Locate the cell with the specified text and output its (x, y) center coordinate. 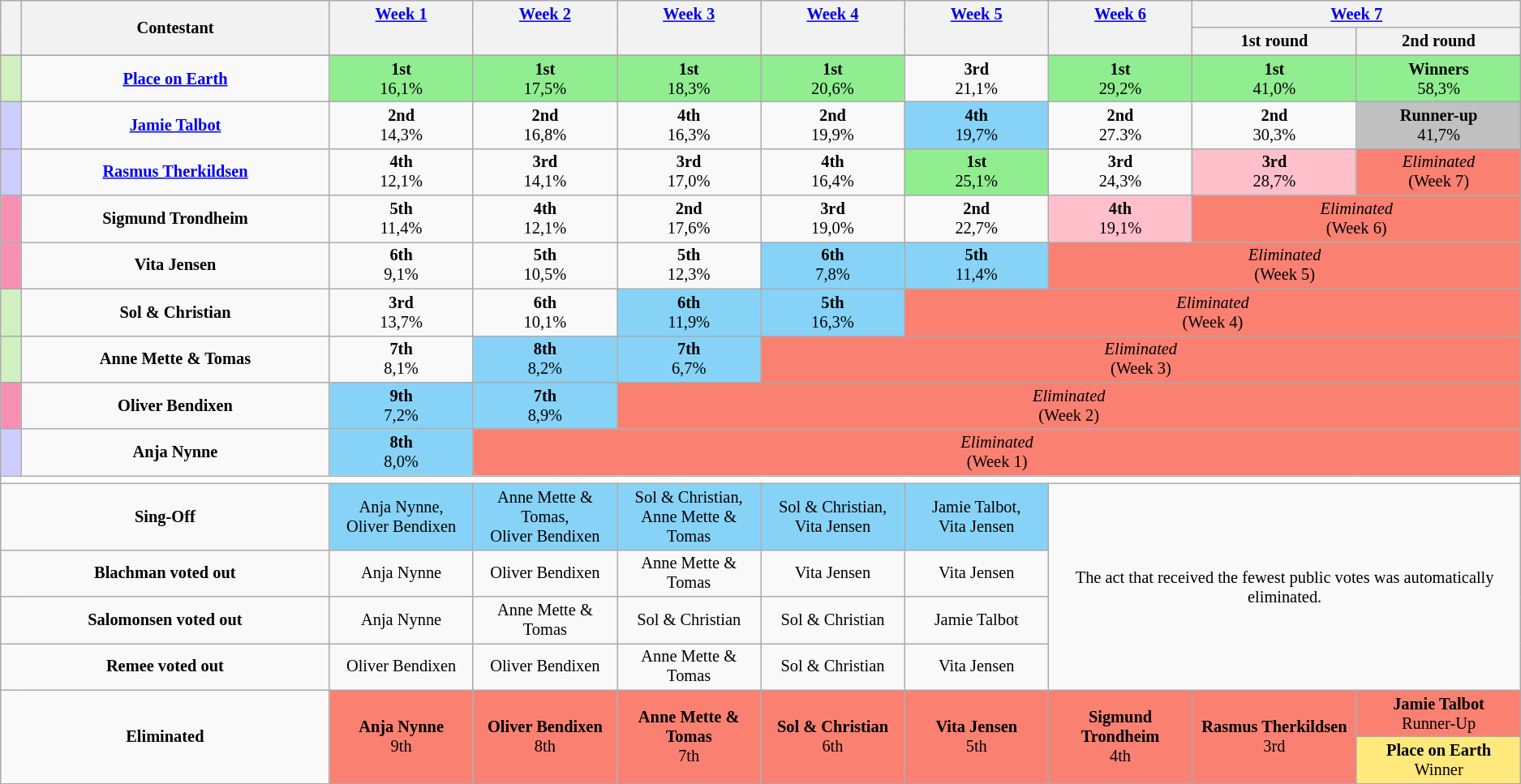
Place on EarthWinner (1439, 760)
Runner-up41,7% (1439, 125)
6th9,1% (401, 265)
Rasmus Therkildsen3rd (1275, 736)
Anja Nynne9th (401, 736)
Eliminated(Week 1) (997, 452)
6th10,1% (545, 312)
9th7,2% (401, 405)
Sigmund Trondheim (175, 219)
Week 1 (401, 28)
Week 3 (690, 28)
3rd28,7% (1275, 172)
Sol & Christian,Vita Jensen (832, 516)
1st16,1% (401, 79)
1st20,6% (832, 79)
2nd14,3% (401, 125)
3rd19,0% (832, 219)
Week 7 (1356, 14)
2nd round (1439, 41)
The act that received the fewest public votes was automatically eliminated. (1284, 587)
4th19,1% (1119, 219)
6th11,9% (690, 312)
1st29,2% (1119, 79)
1st41,0% (1275, 79)
4th16,4% (832, 172)
6th7,8% (832, 265)
Anne Mette & Tomas,Oliver Bendixen (545, 516)
3rd17,0% (690, 172)
Sol & Christian6th (832, 736)
Sigmund Trondheim4th (1119, 736)
Vita Jensen5th (977, 736)
8th8,0% (401, 452)
7th8,9% (545, 405)
2nd30,3% (1275, 125)
Week 4 (832, 28)
Rasmus Therkildsen (175, 172)
3rd13,7% (401, 312)
3rd24,3% (1119, 172)
Week 2 (545, 28)
3rd21,1% (977, 79)
Eliminated(Week 6) (1356, 219)
Salomonsen voted out (165, 620)
Sol & Christian,Anne Mette & Tomas (690, 516)
Eliminated(Week 2) (1069, 405)
7th6,7% (690, 359)
1st25,1% (977, 172)
2nd19,9% (832, 125)
5th16,3% (832, 312)
8th8,2% (545, 359)
4th16,3% (690, 125)
Place on Earth (175, 79)
Winners58,3% (1439, 79)
Jamie Talbot,Vita Jensen (977, 516)
Anne Mette & Tomas7th (690, 736)
Eliminated (165, 736)
3rd14,1% (545, 172)
Eliminated(Week 7) (1439, 172)
Sing-Off (165, 516)
Eliminated(Week 4) (1213, 312)
Eliminated(Week 5) (1284, 265)
1st round (1275, 41)
7th8,1% (401, 359)
Anja Nynne,Oliver Bendixen (401, 516)
5th10,5% (545, 265)
Week 6 (1119, 28)
1st18,3% (690, 79)
2nd27.3% (1119, 125)
Remee voted out (165, 666)
5th12,3% (690, 265)
1st17,5% (545, 79)
Jamie TalbotRunner-Up (1439, 713)
Week 5 (977, 28)
Oliver Bendixen8th (545, 736)
4th19,7% (977, 125)
2nd16,8% (545, 125)
2nd17,6% (690, 219)
Eliminated(Week 3) (1141, 359)
2nd22,7% (977, 219)
Blachman voted out (165, 573)
Contestant (175, 28)
